Detect which cell encompasses the target text, then output its [X, Y] center coordinate. 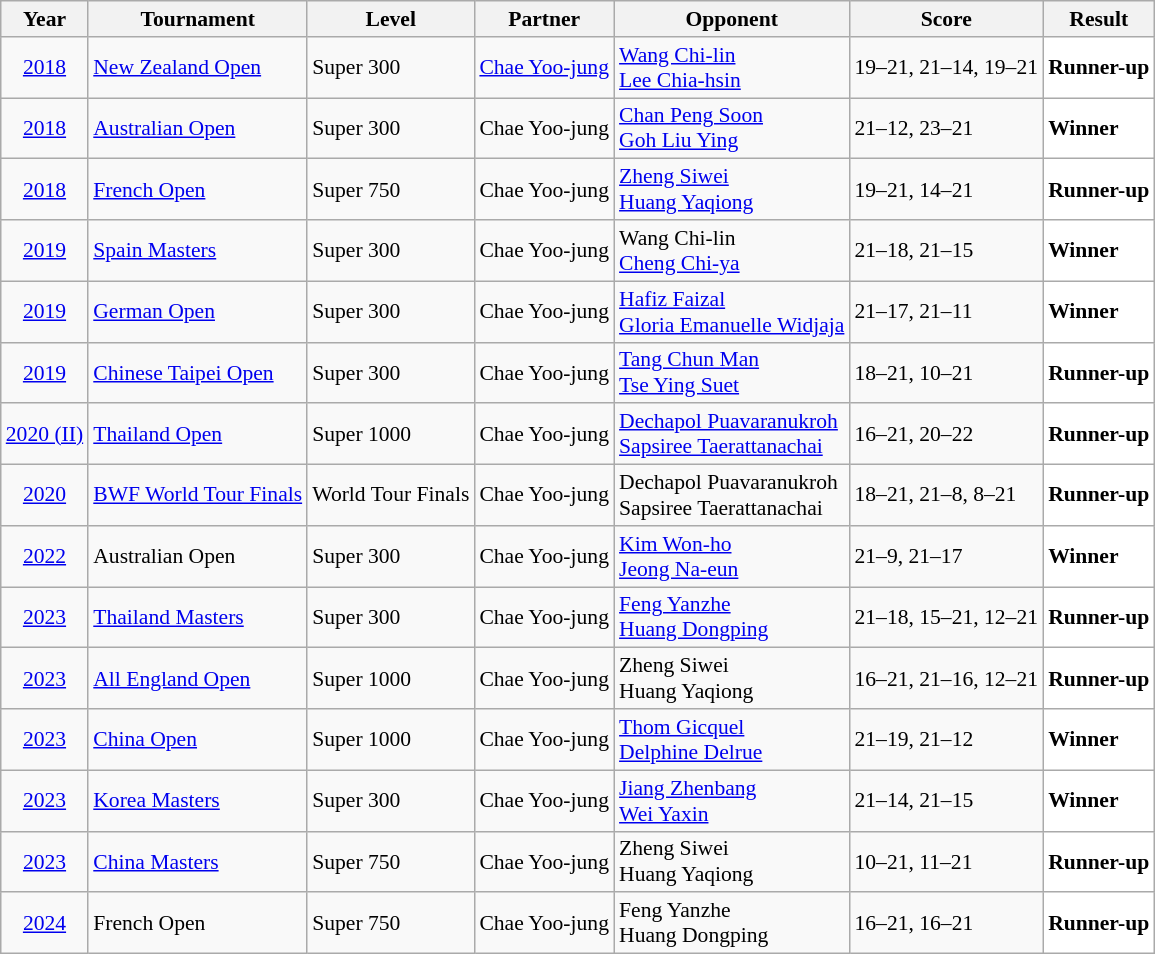
21–18, 15–21, 12–21 [946, 618]
Jiang Zhenbang Wei Yaxin [732, 800]
Score [946, 19]
21–9, 21–17 [946, 556]
18–21, 21–8, 8–21 [946, 496]
21–18, 21–15 [946, 250]
Partner [544, 19]
China Open [198, 740]
2024 [44, 924]
Thom Gicquel Delphine Delrue [732, 740]
19–21, 21–14, 19–21 [946, 68]
10–21, 11–21 [946, 862]
Year [44, 19]
New Zealand Open [198, 68]
Wang Chi-lin Lee Chia-hsin [732, 68]
2020 [44, 496]
16–21, 16–21 [946, 924]
Tournament [198, 19]
18–21, 10–21 [946, 372]
BWF World Tour Finals [198, 496]
Chan Peng Soon Goh Liu Ying [732, 128]
World Tour Finals [390, 496]
German Open [198, 312]
Korea Masters [198, 800]
21–12, 23–21 [946, 128]
All England Open [198, 678]
2020 (II) [44, 434]
China Masters [198, 862]
Result [1098, 19]
Hafiz Faizal Gloria Emanuelle Widjaja [732, 312]
21–17, 21–11 [946, 312]
16–21, 20–22 [946, 434]
Wang Chi-lin Cheng Chi-ya [732, 250]
16–21, 21–16, 12–21 [946, 678]
21–19, 21–12 [946, 740]
Chinese Taipei Open [198, 372]
21–14, 21–15 [946, 800]
Thailand Open [198, 434]
Level [390, 19]
2022 [44, 556]
Thailand Masters [198, 618]
19–21, 14–21 [946, 190]
Opponent [732, 19]
Tang Chun Man Tse Ying Suet [732, 372]
Spain Masters [198, 250]
Kim Won-ho Jeong Na-eun [732, 556]
